Locate the cell with the specified text and output its (X, Y) center coordinate. 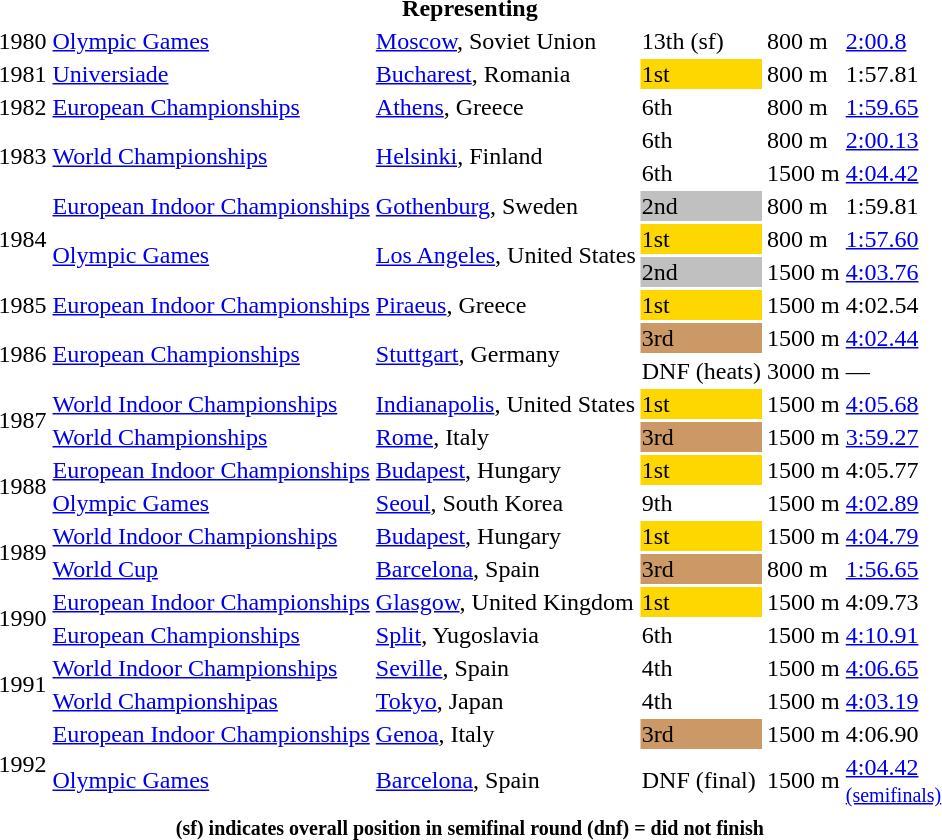
World Cup (211, 569)
Split, Yugoslavia (506, 635)
World Championshipas (211, 701)
Seoul, South Korea (506, 503)
3000 m (804, 371)
DNF (heats) (701, 371)
9th (701, 503)
Universiade (211, 74)
Seville, Spain (506, 668)
Indianapolis, United States (506, 404)
Bucharest, Romania (506, 74)
13th (sf) (701, 41)
Los Angeles, United States (506, 256)
Piraeus, Greece (506, 305)
Helsinki, Finland (506, 156)
DNF (final) (701, 780)
Tokyo, Japan (506, 701)
Gothenburg, Sweden (506, 206)
Genoa, Italy (506, 734)
Stuttgart, Germany (506, 354)
Athens, Greece (506, 107)
Rome, Italy (506, 437)
Moscow, Soviet Union (506, 41)
Glasgow, United Kingdom (506, 602)
